Search for the cell housing the specified text and yield its [X, Y] center coordinate. 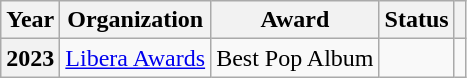
Best Pop Album [295, 58]
Award [295, 20]
Libera Awards [136, 58]
Year [30, 20]
Organization [136, 20]
2023 [30, 58]
Status [416, 20]
